Detect which cell encompasses the target text, then output its [x, y] center coordinate. 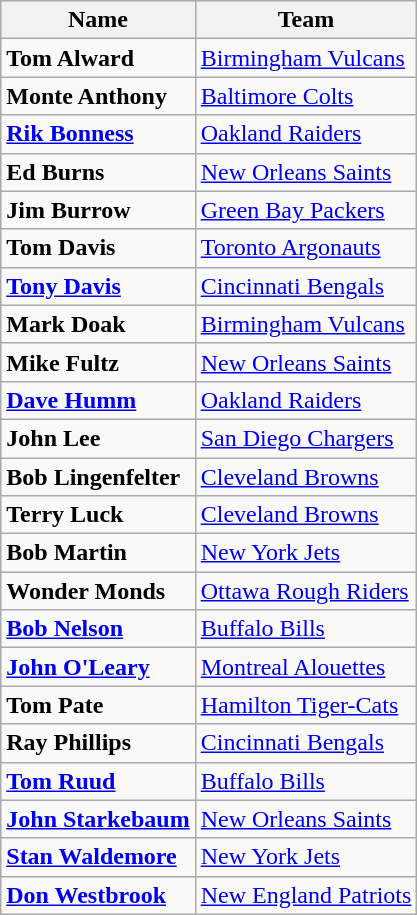
Tom Davis [98, 248]
John O'Leary [98, 667]
Ed Burns [98, 172]
Toronto Argonauts [306, 248]
Green Bay Packers [306, 210]
Bob Martin [98, 553]
Ottawa Rough Riders [306, 591]
John Lee [98, 438]
Bob Lingenfelter [98, 477]
John Starkebaum [98, 819]
Ray Phillips [98, 743]
San Diego Chargers [306, 438]
Montreal Alouettes [306, 667]
Dave Humm [98, 400]
Tom Pate [98, 705]
Name [98, 20]
Wonder Monds [98, 591]
Don Westbrook [98, 895]
Mike Fultz [98, 362]
Tom Alward [98, 58]
Rik Bonness [98, 134]
Team [306, 20]
Tony Davis [98, 286]
Mark Doak [98, 324]
Hamilton Tiger-Cats [306, 705]
New England Patriots [306, 895]
Stan Waldemore [98, 857]
Tom Ruud [98, 781]
Bob Nelson [98, 629]
Baltimore Colts [306, 96]
Terry Luck [98, 515]
Monte Anthony [98, 96]
Jim Burrow [98, 210]
